Output the (x, y) coordinate of the center of the cell containing the given text.  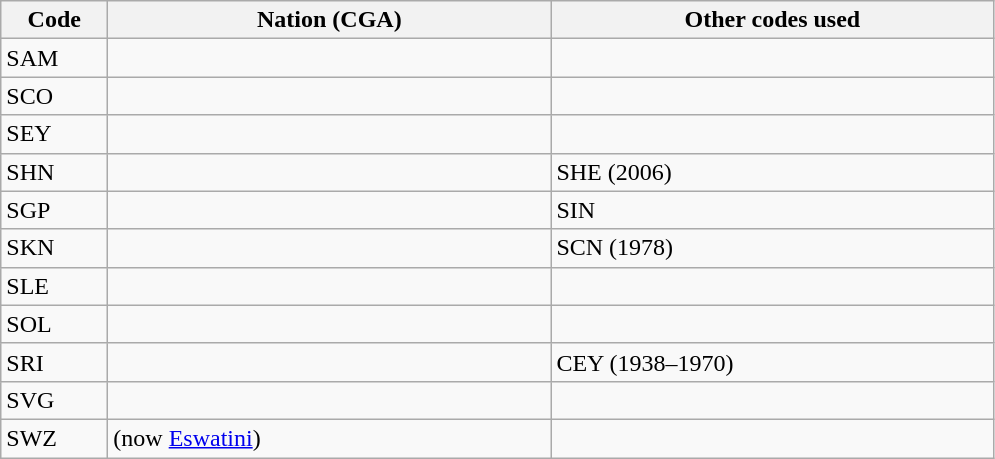
SCO (54, 96)
SOL (54, 324)
SAM (54, 58)
SLE (54, 286)
SCN (1978) (772, 248)
CEY (1938–1970) (772, 362)
(now Eswatini) (330, 438)
Code (54, 20)
SVG (54, 400)
SRI (54, 362)
Other codes used (772, 20)
SGP (54, 210)
SHE (2006) (772, 172)
Nation (CGA) (330, 20)
SKN (54, 248)
SHN (54, 172)
SIN (772, 210)
SWZ (54, 438)
SEY (54, 134)
